Find where the given text appears and provide that cell's center as [X, Y] coordinate. 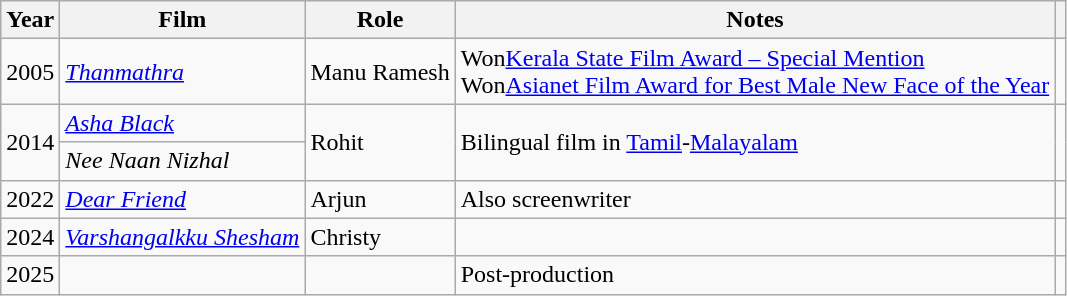
Christy [380, 237]
Varshangalkku Shesham [182, 237]
Rohit [380, 142]
2022 [30, 199]
WonKerala State Film Award – Special MentionWonAsianet Film Award for Best Male New Face of the Year [754, 72]
Also screenwriter [754, 199]
2005 [30, 72]
Role [380, 20]
Notes [754, 20]
Thanmathra [182, 72]
Arjun [380, 199]
Asha Black [182, 123]
Film [182, 20]
2014 [30, 142]
Post-production [754, 275]
Bilingual film in Tamil-Malayalam [754, 142]
2024 [30, 237]
Dear Friend [182, 199]
Year [30, 20]
2025 [30, 275]
Manu Ramesh [380, 72]
Nee Naan Nizhal [182, 161]
